Return [X, Y] of the center of cell containing provided text 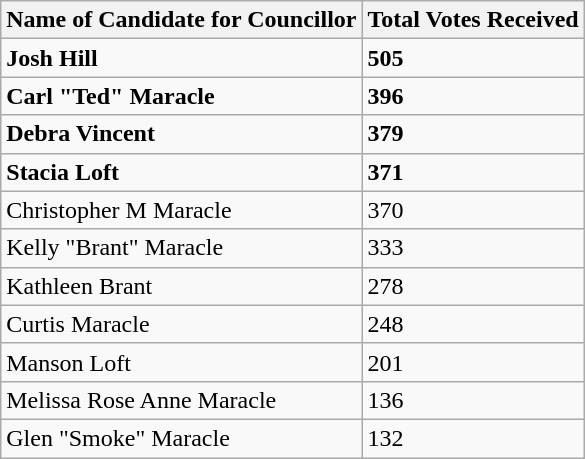
333 [473, 248]
379 [473, 134]
Glen "Smoke" Maracle [182, 438]
Kathleen Brant [182, 286]
132 [473, 438]
371 [473, 172]
Stacia Loft [182, 172]
370 [473, 210]
Carl "Ted" Maracle [182, 96]
201 [473, 362]
Manson Loft [182, 362]
Debra Vincent [182, 134]
278 [473, 286]
136 [473, 400]
Curtis Maracle [182, 324]
Total Votes Received [473, 20]
Josh Hill [182, 58]
Melissa Rose Anne Maracle [182, 400]
248 [473, 324]
Name of Candidate for Councillor [182, 20]
396 [473, 96]
Kelly "Brant" Maracle [182, 248]
505 [473, 58]
Christopher M Maracle [182, 210]
